Detect which cell encompasses the target text, then output its [X, Y] center coordinate. 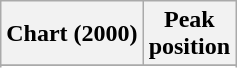
Peakposition [189, 34]
Chart (2000) [72, 34]
